Detect which cell encompasses the target text, then output its [X, Y] center coordinate. 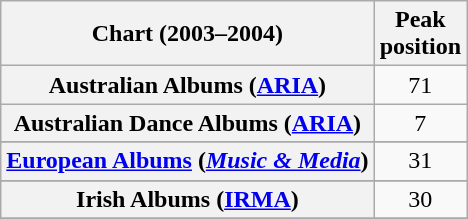
Peakposition [420, 34]
31 [420, 161]
European Albums (Music & Media) [188, 161]
7 [420, 123]
71 [420, 85]
Australian Albums (ARIA) [188, 85]
Australian Dance Albums (ARIA) [188, 123]
30 [420, 199]
Chart (2003–2004) [188, 34]
Irish Albums (IRMA) [188, 199]
